Return (x, y) of the center of cell containing provided text 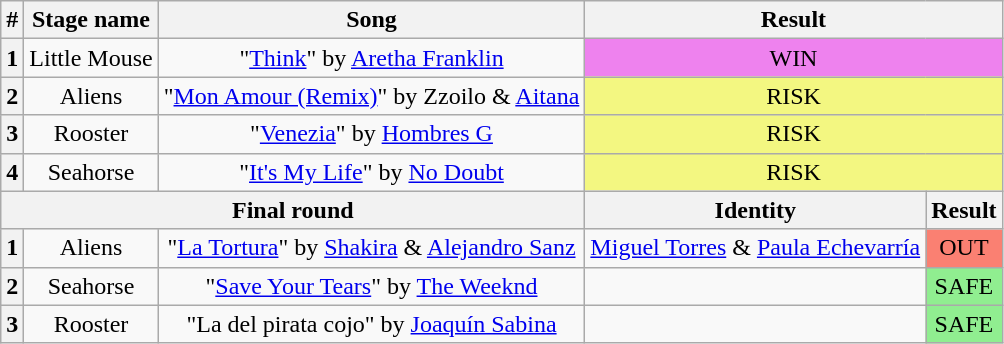
Final round (293, 210)
WIN (794, 58)
"It's My Life" by No Doubt (372, 172)
Song (372, 20)
Identity (756, 210)
OUT (964, 248)
Miguel Torres & Paula Echevarría (756, 248)
"La del pirata cojo" by Joaquín Sabina (372, 324)
Little Mouse (91, 58)
Stage name (91, 20)
"Mon Amour (Remix)" by Zzoilo & Aitana (372, 96)
"La Tortura" by Shakira & Alejandro Sanz (372, 248)
"Venezia" by Hombres G (372, 134)
"Think" by Aretha Franklin (372, 58)
# (12, 20)
4 (12, 172)
"Save Your Tears" by The Weeknd (372, 286)
